Provide the [X, Y] coordinate of the cell's center where the given text is located.  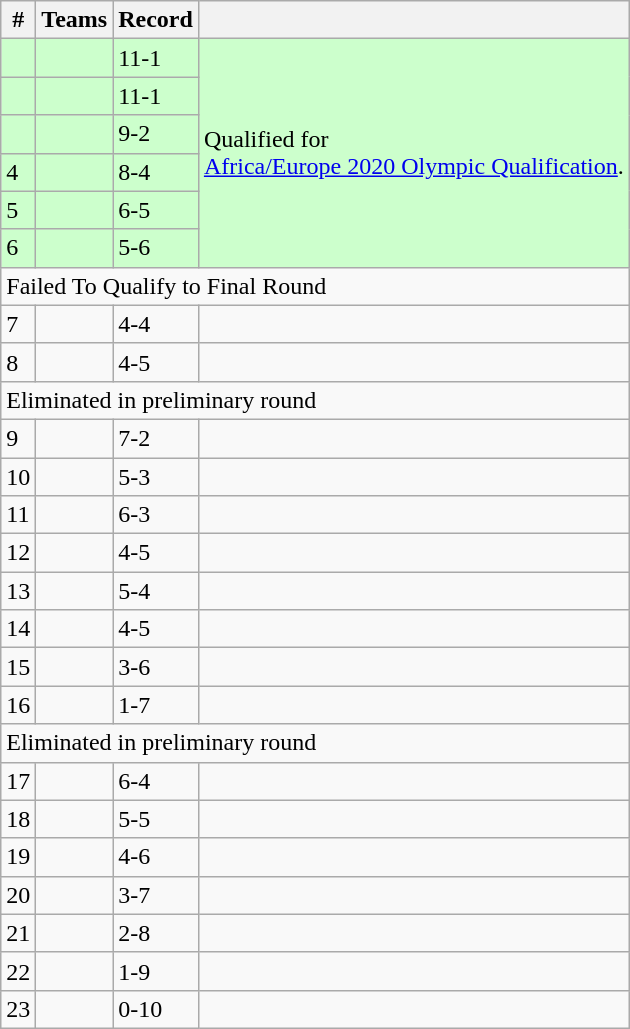
16 [18, 705]
7-2 [156, 438]
5-5 [156, 819]
19 [18, 857]
8 [18, 362]
12 [18, 553]
6 [18, 248]
7 [18, 324]
17 [18, 781]
5-6 [156, 248]
5-4 [156, 591]
11 [18, 515]
3-6 [156, 667]
3-7 [156, 895]
Failed To Qualify to Final Round [316, 286]
4-6 [156, 857]
6-3 [156, 515]
13 [18, 591]
5 [18, 210]
15 [18, 667]
23 [18, 1009]
2-8 [156, 933]
4 [18, 172]
6-5 [156, 210]
6-4 [156, 781]
22 [18, 971]
Qualified forAfrica/Europe 2020 Olympic Qualification. [414, 153]
9 [18, 438]
20 [18, 895]
4-4 [156, 324]
5-3 [156, 477]
1-9 [156, 971]
8-4 [156, 172]
Teams [74, 20]
Record [156, 20]
1-7 [156, 705]
0-10 [156, 1009]
9-2 [156, 134]
14 [18, 629]
21 [18, 933]
# [18, 20]
18 [18, 819]
10 [18, 477]
